Capture the cell that displays the provided text and extract its [x, y] central coordinate. 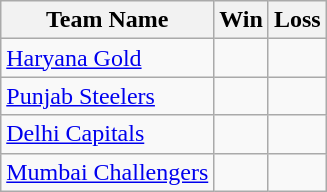
Punjab Steelers [108, 96]
Mumbai Challengers [108, 172]
Win [242, 20]
Delhi Capitals [108, 134]
Loss [297, 20]
Haryana Gold [108, 58]
Team Name [108, 20]
